Pinpoint the cell where the given text exists, returning its (x, y) midpoint coordinate. 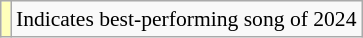
Indicates best-performing song of 2024 (186, 19)
